Search for the cell housing the specified text and yield its (x, y) center coordinate. 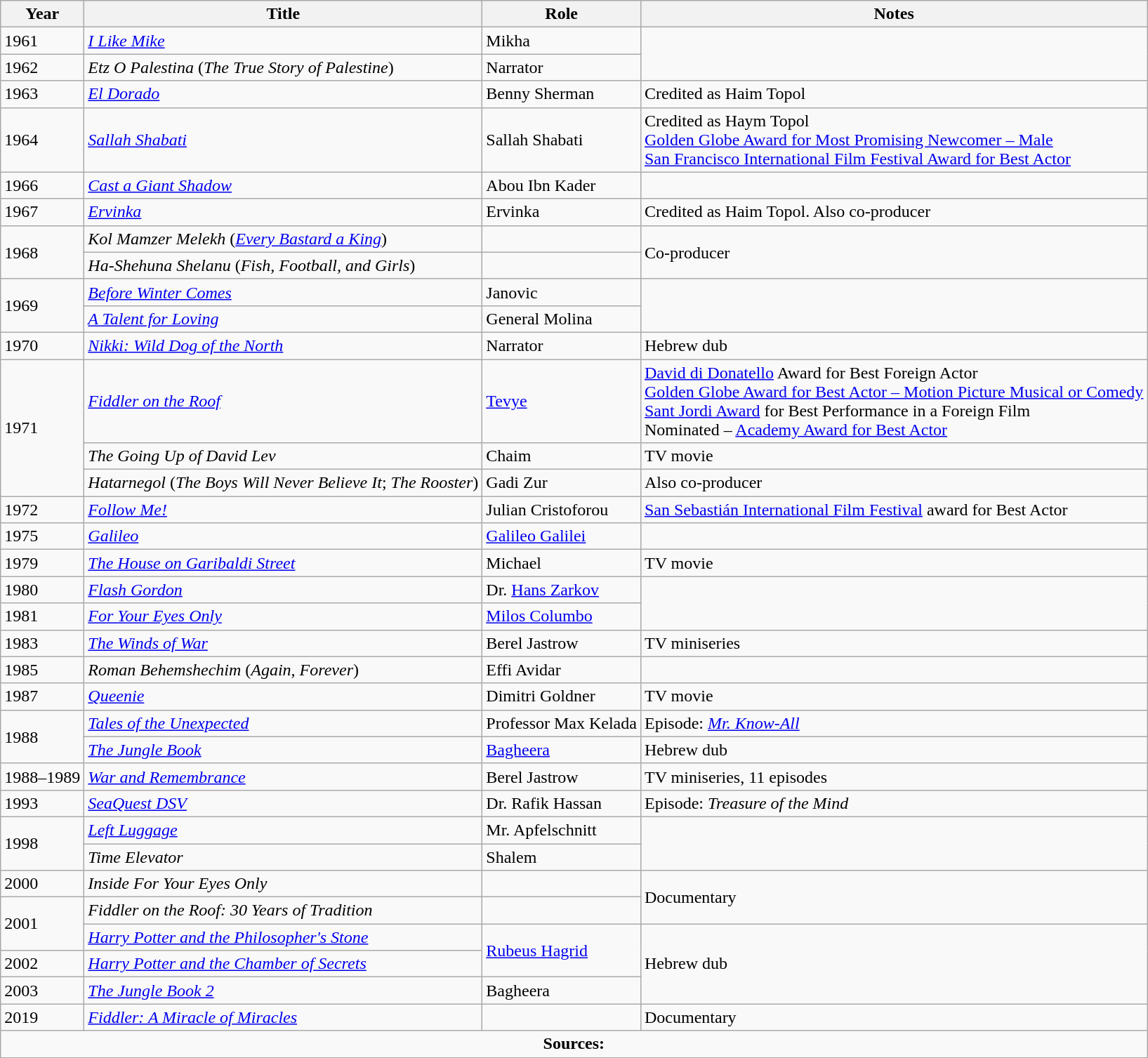
San Sebastián International Film Festival award for Best Actor (893, 510)
Shalem (562, 857)
Follow Me! (284, 510)
1971 (42, 428)
1998 (42, 843)
1964 (42, 140)
A Talent for Loving (284, 319)
Cast a Giant Shadow (284, 185)
The Going Up of David Lev (284, 456)
1988 (42, 736)
Episode: Treasure of the Mind (893, 803)
Galileo (284, 536)
1961 (42, 41)
Flash Gordon (284, 590)
TV miniseries (893, 643)
Abou Ibn Kader (562, 185)
Julian Cristoforou (562, 510)
Mikha (562, 41)
Ha-Shehuna Shelanu (Fish, Football, and Girls) (284, 265)
1980 (42, 590)
1966 (42, 185)
Also co-producer (893, 483)
Tales of the Unexpected (284, 723)
1988–1989 (42, 776)
Dimitri Goldner (562, 696)
For Your Eyes Only (284, 616)
Fiddler on the Roof (284, 402)
Queenie (284, 696)
The Winds of War (284, 643)
1993 (42, 803)
Tevye (562, 402)
Hatarnegol (The Boys Will Never Believe It; The Rooster) (284, 483)
I Like Mike (284, 41)
TV miniseries, 11 episodes (893, 776)
Effi Avidar (562, 670)
1979 (42, 563)
1962 (42, 67)
Professor Max Kelada (562, 723)
Roman Behemshechim (Again, Forever) (284, 670)
Left Luggage (284, 830)
Milos Columbo (562, 616)
The Jungle Book (284, 750)
Dr. Rafik Hassan (562, 803)
The House on Garibaldi Street (284, 563)
1983 (42, 643)
The Jungle Book 2 (284, 991)
Gadi Zur (562, 483)
1969 (42, 305)
Role (562, 14)
Rubeus Hagrid (562, 951)
Before Winter Comes (284, 292)
Credited as Haym TopolGolden Globe Award for Most Promising Newcomer – MaleSan Francisco International Film Festival Award for Best Actor (893, 140)
Time Elevator (284, 857)
Notes (893, 14)
Credited as Haim Topol (893, 94)
1967 (42, 212)
Nikki: Wild Dog of the North (284, 345)
Fiddler: A Miracle of Miracles (284, 1017)
El Dorado (284, 94)
2002 (42, 964)
1985 (42, 670)
1981 (42, 616)
Credited as Haim Topol. Also co-producer (893, 212)
Episode: Mr. Know-All (893, 723)
1970 (42, 345)
Harry Potter and the Chamber of Secrets (284, 964)
Michael (562, 563)
Galileo Galilei (562, 536)
Janovic (562, 292)
General Molina (562, 319)
Fiddler on the Roof: 30 Years of Tradition (284, 911)
Title (284, 14)
Etz O Palestina (The True Story of Palestine) (284, 67)
War and Remembrance (284, 776)
Benny Sherman (562, 94)
2003 (42, 991)
2019 (42, 1017)
Year (42, 14)
1968 (42, 252)
1972 (42, 510)
1963 (42, 94)
Mr. Apfelschnitt (562, 830)
1975 (42, 536)
Dr. Hans Zarkov (562, 590)
Sources: (574, 1044)
SeaQuest DSV (284, 803)
1987 (42, 696)
Kol Mamzer Melekh (Every Bastard a King) (284, 239)
2001 (42, 924)
Harry Potter and the Philosopher's Stone (284, 937)
Co-producer (893, 252)
Chaim (562, 456)
Inside For Your Eyes Only (284, 884)
2000 (42, 884)
